Find where the given text appears and provide that cell's center as (x, y) coordinate. 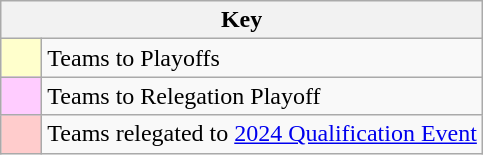
Teams relegated to 2024 Qualification Event (262, 134)
Teams to Playoffs (262, 58)
Key (242, 20)
Teams to Relegation Playoff (262, 96)
